Provide the (X, Y) coordinate of the cell's center where the given text is located.  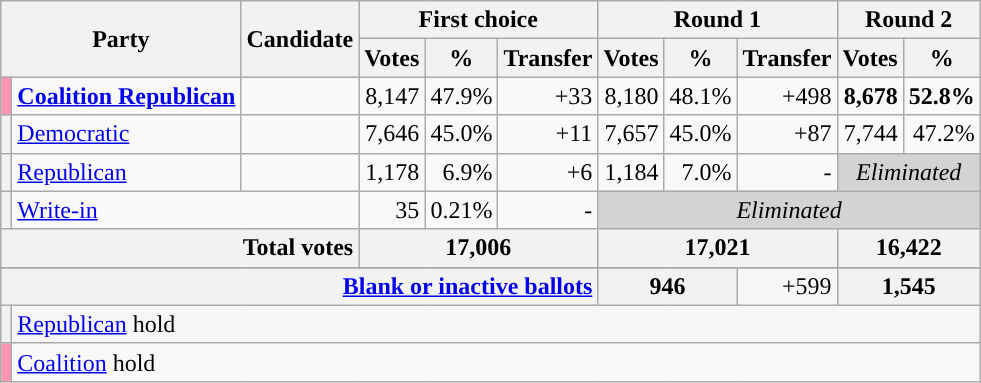
47.9% (462, 96)
Republican (126, 172)
+87 (787, 134)
7.0% (700, 172)
6.9% (462, 172)
Republican hold (496, 324)
1,178 (392, 172)
Coalition hold (496, 362)
1,184 (631, 172)
7,646 (392, 134)
35 (392, 210)
Party (121, 39)
First choice (478, 20)
+498 (787, 96)
Democratic (126, 134)
48.1% (700, 96)
Total votes (180, 248)
Coalition Republican (126, 96)
17,021 (718, 248)
47.2% (942, 134)
7,744 (870, 134)
0.21% (462, 210)
946 (668, 286)
8,147 (392, 96)
Write-in (186, 210)
+6 (548, 172)
+11 (548, 134)
Round 2 (908, 20)
52.8% (942, 96)
Candidate (300, 39)
7,657 (631, 134)
16,422 (908, 248)
+599 (787, 286)
+33 (548, 96)
17,006 (478, 248)
8,678 (870, 96)
Blank or inactive ballots (300, 286)
1,545 (908, 286)
8,180 (631, 96)
Round 1 (718, 20)
